Scan for the cell matching the given text and deliver its [X, Y] coordinate at center. 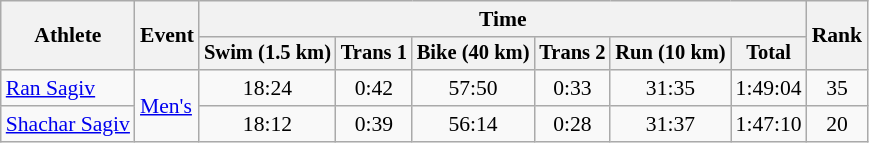
0:33 [572, 88]
0:28 [572, 124]
Event [167, 36]
Shachar Sagiv [68, 124]
18:24 [268, 88]
Swim (1.5 km) [268, 54]
31:37 [670, 124]
18:12 [268, 124]
31:35 [670, 88]
56:14 [474, 124]
Time [503, 19]
0:42 [374, 88]
Trans 2 [572, 54]
Ran Sagiv [68, 88]
Bike (40 km) [474, 54]
Athlete [68, 36]
0:39 [374, 124]
Run (10 km) [670, 54]
57:50 [474, 88]
Total [769, 54]
Rank [838, 36]
Men's [167, 106]
20 [838, 124]
1:47:10 [769, 124]
1:49:04 [769, 88]
Trans 1 [374, 54]
35 [838, 88]
